Determine the [X, Y] coordinate at the center of the cell enclosing the given text.  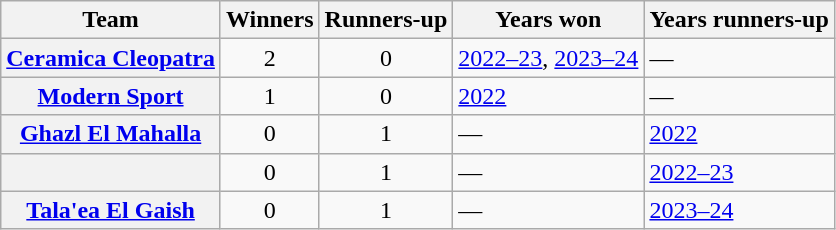
Winners [270, 20]
Ghazl El Mahalla [111, 134]
Modern Sport [111, 96]
Ceramica Cleopatra [111, 58]
2023–24 [739, 210]
Years won [548, 20]
2022–23, 2023–24 [548, 58]
Years runners-up [739, 20]
2022–23 [739, 172]
Team [111, 20]
2 [270, 58]
Runners-up [386, 20]
Tala'ea El Gaish [111, 210]
